Pinpoint the cell where the given text exists, returning its [X, Y] midpoint coordinate. 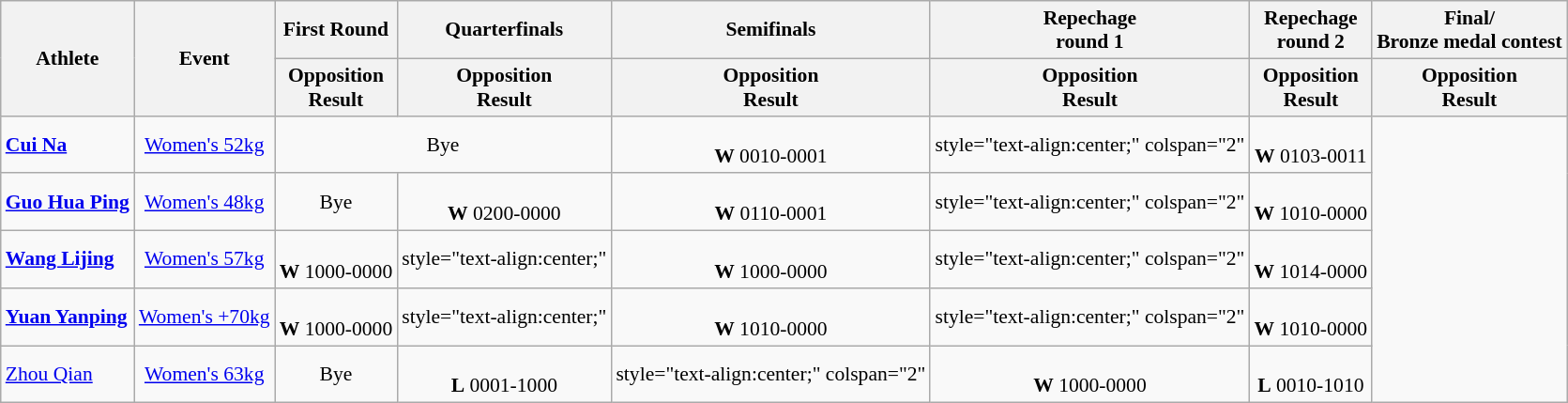
Event [205, 58]
Zhou Qian [68, 374]
W 1014-0000 [1310, 259]
Women's 52kg [205, 145]
Women's 57kg [205, 259]
Wang Lijing [68, 259]
Repechage round 1 [1089, 30]
W 0110-0001 [770, 203]
W 0200-0000 [504, 203]
W 0103-0011 [1310, 145]
L 0010-1010 [1310, 374]
Women's +70kg [205, 318]
Athlete [68, 58]
L 0001-1000 [504, 374]
Women's 48kg [205, 203]
Yuan Yanping [68, 318]
W 0010-0001 [770, 145]
Repechage round 2 [1310, 30]
Semifinals [770, 30]
Quarterfinals [504, 30]
Women's 63kg [205, 374]
First Round [336, 30]
Guo Hua Ping [68, 203]
Cui Na [68, 145]
Final/Bronze medal contest [1469, 30]
